Determine the (x, y) coordinate at the center of the cell enclosing the given text.  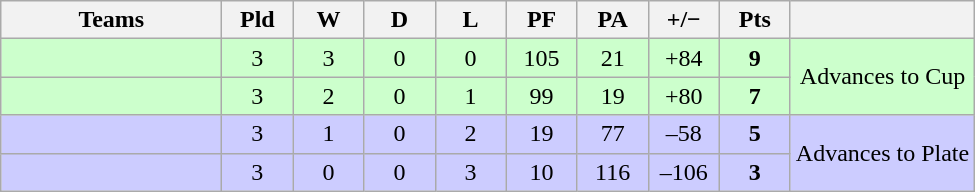
77 (612, 134)
Teams (112, 20)
Pld (258, 20)
+80 (684, 96)
–58 (684, 134)
+/− (684, 20)
W (328, 20)
L (470, 20)
105 (542, 58)
9 (754, 58)
7 (754, 96)
Pts (754, 20)
10 (542, 172)
99 (542, 96)
+84 (684, 58)
5 (754, 134)
Advances to Cup (882, 77)
–106 (684, 172)
PF (542, 20)
116 (612, 172)
PA (612, 20)
Advances to Plate (882, 153)
21 (612, 58)
D (400, 20)
